Scan for the cell matching the given text and deliver its [X, Y] coordinate at center. 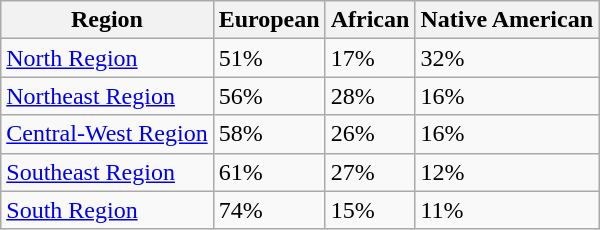
56% [269, 96]
61% [269, 172]
11% [507, 210]
17% [370, 58]
European [269, 20]
27% [370, 172]
South Region [107, 210]
51% [269, 58]
28% [370, 96]
Native American [507, 20]
North Region [107, 58]
26% [370, 134]
74% [269, 210]
12% [507, 172]
Central-West Region [107, 134]
African [370, 20]
Region [107, 20]
15% [370, 210]
Northeast Region [107, 96]
Southeast Region [107, 172]
32% [507, 58]
58% [269, 134]
